Capture the cell that displays the provided text and extract its [X, Y] central coordinate. 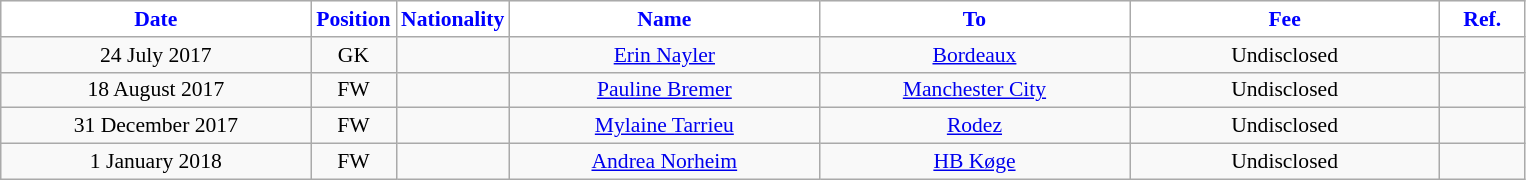
HB Køge [974, 162]
Erin Nayler [664, 55]
Mylaine Tarrieu [664, 126]
Name [664, 19]
Fee [1285, 19]
Ref. [1482, 19]
1 January 2018 [156, 162]
24 July 2017 [156, 55]
Andrea Norheim [664, 162]
18 August 2017 [156, 90]
Manchester City [974, 90]
Bordeaux [974, 55]
To [974, 19]
31 December 2017 [156, 126]
Date [156, 19]
Position [354, 19]
Nationality [452, 19]
Pauline Bremer [664, 90]
Rodez [974, 126]
GK [354, 55]
